Capture the cell that displays the provided text and extract its (x, y) central coordinate. 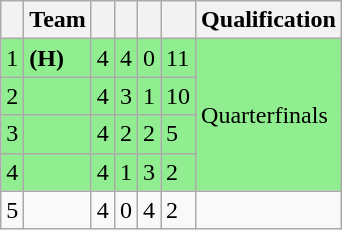
Quarterfinals (269, 115)
10 (178, 96)
Qualification (269, 20)
11 (178, 58)
Team (58, 20)
(H) (58, 58)
